Scan for the cell matching the given text and deliver its (X, Y) coordinate at center. 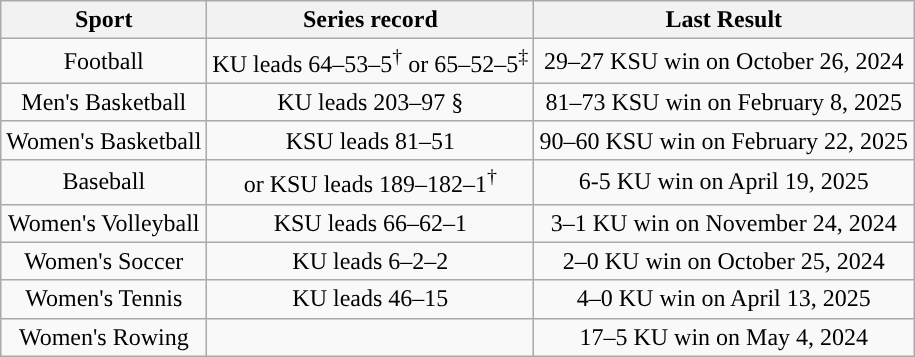
29–27 KSU win on October 26, 2024 (724, 62)
90–60 KSU win on February 22, 2025 (724, 140)
Women's Basketball (104, 140)
KSU leads 66–62–1 (370, 223)
6-5 KU win on April 19, 2025 (724, 182)
Series record (370, 20)
Football (104, 62)
4–0 KU win on April 13, 2025 (724, 299)
Last Result (724, 20)
or KSU leads 189–182–1† (370, 182)
KSU leads 81–51 (370, 140)
17–5 KU win on May 4, 2024 (724, 337)
Baseball (104, 182)
KU leads 64–53–5† or 65–52–5‡ (370, 62)
2–0 KU win on October 25, 2024 (724, 261)
Women's Tennis (104, 299)
KU leads 203–97 § (370, 102)
Women's Volleyball (104, 223)
Women's Soccer (104, 261)
KU leads 46–15 (370, 299)
3–1 KU win on November 24, 2024 (724, 223)
Women's Rowing (104, 337)
Men's Basketball (104, 102)
81–73 KSU win on February 8, 2025 (724, 102)
Sport (104, 20)
KU leads 6–2–2 (370, 261)
